Return (X, Y) of the center of cell containing provided text 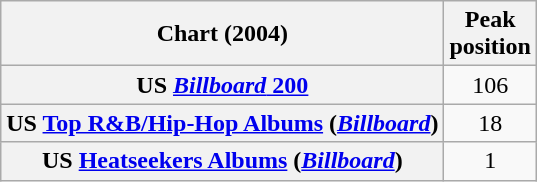
Peakposition (490, 34)
US Billboard 200 (222, 85)
US Heatseekers Albums (Billboard) (222, 161)
1 (490, 161)
US Top R&B/Hip-Hop Albums (Billboard) (222, 123)
Chart (2004) (222, 34)
106 (490, 85)
18 (490, 123)
